Scan for the cell matching the given text and deliver its (X, Y) coordinate at center. 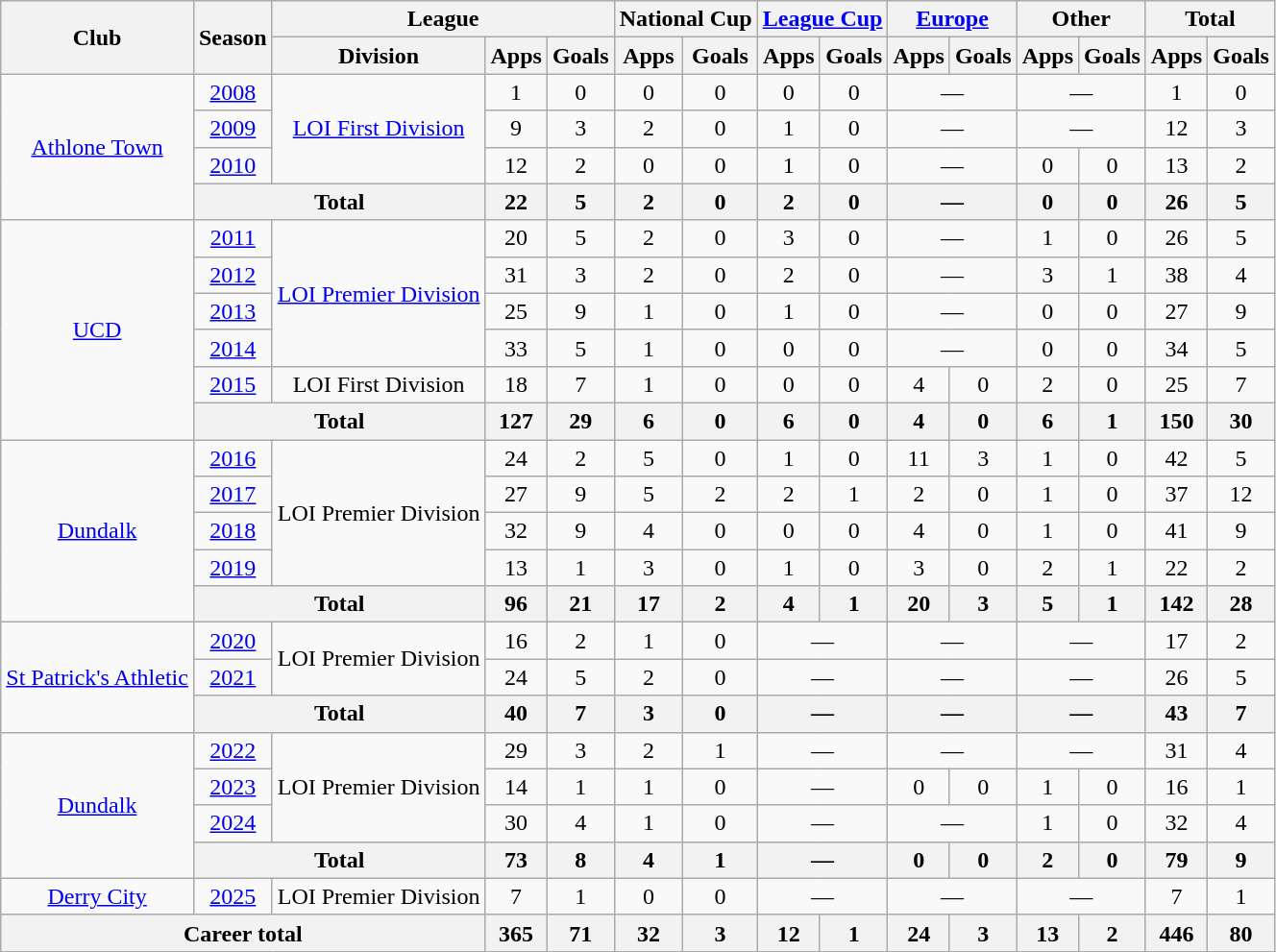
2016 (233, 458)
League Cup (822, 19)
43 (1176, 714)
28 (1241, 604)
365 (516, 933)
40 (516, 714)
41 (1176, 531)
18 (516, 384)
21 (580, 604)
2025 (233, 896)
71 (580, 933)
446 (1176, 933)
Other (1081, 19)
37 (1176, 495)
2019 (233, 568)
14 (516, 787)
2009 (233, 129)
150 (1176, 421)
142 (1176, 604)
33 (516, 348)
79 (1176, 860)
96 (516, 604)
73 (516, 860)
42 (1176, 458)
127 (516, 421)
38 (1176, 275)
11 (919, 458)
National Cup (686, 19)
League (443, 19)
Career total (243, 933)
2012 (233, 275)
St Patrick's Athletic (98, 677)
2008 (233, 92)
Division (379, 56)
2017 (233, 495)
2023 (233, 787)
34 (1176, 348)
8 (580, 860)
2022 (233, 750)
Athlone Town (98, 147)
UCD (98, 330)
2011 (233, 238)
2018 (233, 531)
Season (233, 37)
80 (1241, 933)
2015 (233, 384)
2024 (233, 823)
2021 (233, 677)
2014 (233, 348)
Europe (952, 19)
Derry City (98, 896)
Club (98, 37)
2020 (233, 641)
2013 (233, 311)
2010 (233, 165)
